Search for the cell housing the specified text and yield its [X, Y] center coordinate. 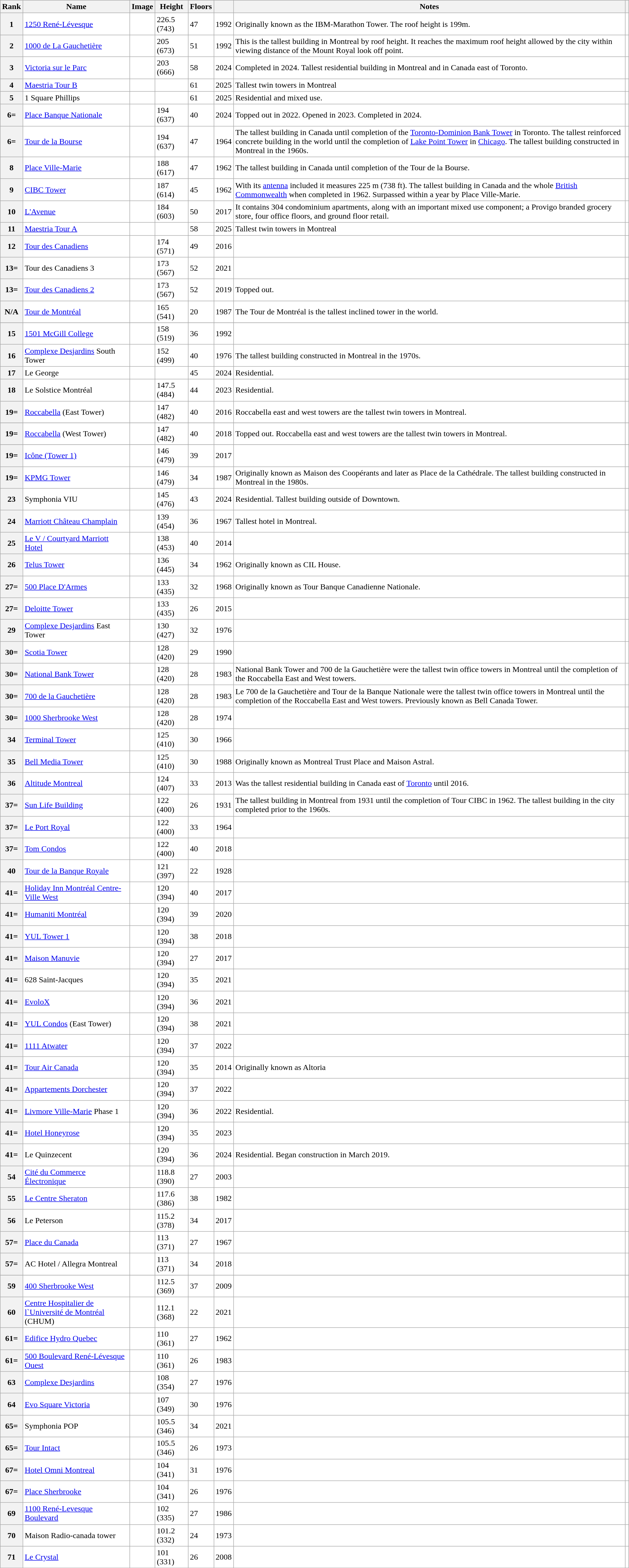
AC Hotel / Allegra Montreal [76, 1264]
15 [11, 334]
Tour des Canadiens [76, 246]
Complexe Desjardins East Tower [76, 631]
Holiday Inn Montréal Centre-Ville West [76, 893]
226.5 (743) [171, 24]
700 de la Gauchetière [76, 696]
4 [11, 85]
2015 [224, 609]
112.5 (369) [171, 1286]
Altitude Montreal [76, 783]
2008 [224, 1557]
9 [11, 189]
Name [76, 7]
National Bank Tower [76, 674]
KPMG Tower [76, 478]
Le Centre Sheraton [76, 1198]
2020 [224, 914]
Maison Radio-canada tower [76, 1535]
20 [201, 312]
1974 [224, 718]
112.1 (368) [171, 1312]
1968 [224, 586]
Le Solstice Montréal [76, 390]
69 [11, 1513]
10 [11, 212]
124 (407) [171, 783]
Complexe Desjardins South Tower [76, 355]
51 [201, 46]
Le V / Courtyard Marriott Hotel [76, 543]
Scotia Tower [76, 652]
Marriott Château Champlain [76, 521]
Place Ville-Marie [76, 168]
Tour de la Banque Royale [76, 870]
Tallest hotel in Montreal. [429, 521]
Topped out. Roccabella east and west towers are the tallest twin towers in Montreal. [429, 434]
71 [11, 1557]
107 (349) [171, 1404]
Deloitte Tower [76, 609]
136 (445) [171, 565]
101 (331) [171, 1557]
1501 McGill College [76, 334]
YUL Tower 1 [76, 936]
1931 [224, 805]
Le Port Royal [76, 827]
Place du Canada [76, 1242]
Tour de la Bourse [76, 141]
117.6 (386) [171, 1198]
The tallest building in Montreal from 1931 until the completion of Tour CIBC in 1962. The tallest building in the city completed prior to the 1960s. [429, 805]
158 (519) [171, 334]
Height [171, 7]
Roccabella (East Tower) [76, 412]
31 [201, 1470]
1988 [224, 762]
Rank [11, 7]
2013 [224, 783]
Roccabella (West Tower) [76, 434]
5 [11, 98]
43 [201, 499]
139 (454) [171, 521]
Icône (Tower 1) [76, 455]
115.2 (378) [171, 1220]
Symphonia POP [76, 1426]
205 (673) [171, 46]
N/A [11, 312]
Originally known as Montreal Trust Place and Maison Astral. [429, 762]
Bell Media Tower [76, 762]
Complexe Desjardins [76, 1382]
44 [201, 390]
Tom Condos [76, 849]
Originally known as the IBM-Marathon Tower. The roof height is 199m. [429, 24]
Floors [201, 7]
60 [11, 1312]
2009 [224, 1286]
Originally known as CIL House. [429, 565]
55 [11, 1198]
59 [11, 1286]
Was the tallest residential building in Canada east of Toronto until 2016. [429, 783]
25 [11, 543]
Completed in 2024. Tallest residential building in Montreal and in Canada east of Toronto. [429, 68]
1982 [224, 1198]
1990 [224, 652]
Residential and mixed use. [429, 98]
Originally known as Maison des Coopérants and later as Place de la Cathédrale. The tallest building constructed in Montreal in the 1980s. [429, 478]
Victoria sur le Parc [76, 68]
102 (335) [171, 1513]
Maison Manuvie [76, 958]
8 [11, 168]
2 [11, 46]
3 [11, 68]
174 (571) [171, 246]
64 [11, 1404]
152 (499) [171, 355]
Topped out in 2022. Opened in 2023. Completed in 2024. [429, 115]
500 Place D'Armes [76, 586]
63 [11, 1382]
Hotel Omni Montreal [76, 1470]
Place Banque Nationale [76, 115]
Image [142, 7]
203 (666) [171, 68]
1000 Sherbrooke West [76, 718]
2003 [224, 1177]
Originally known as Altoria [429, 1067]
1100 René-Levesque Boulevard [76, 1513]
Place Sherbrooke [76, 1492]
Maestria Tour B [76, 85]
Originally known as Tour Banque Canadienne Nationale. [429, 586]
130 (427) [171, 631]
Residential. Tallest building outside of Downtown. [429, 499]
187 (614) [171, 189]
145 (476) [171, 499]
Tour des Canadiens 2 [76, 290]
CIBC Tower [76, 189]
Le Crystal [76, 1557]
49 [201, 246]
118.8 (390) [171, 1177]
101.2 (332) [171, 1535]
Tour des Canadiens 3 [76, 268]
121 (397) [171, 870]
Maestria Tour A [76, 229]
1986 [224, 1513]
188 (617) [171, 168]
70 [11, 1535]
2019 [224, 290]
L'Avenue [76, 212]
147.5 (484) [171, 390]
11 [11, 229]
165 (541) [171, 312]
YUL Condos (East Tower) [76, 1024]
1966 [224, 740]
Sun Life Building [76, 805]
17 [11, 373]
The Tour de Montréal is the tallest inclined tower in the world. [429, 312]
Roccabella east and west towers are the tallest twin towers in Montreal. [429, 412]
138 (453) [171, 543]
23 [11, 499]
12 [11, 246]
Telus Tower [76, 565]
1 Square Phillips [76, 98]
The tallest building constructed in Montreal in the 1970s. [429, 355]
Le Quinzecent [76, 1155]
400 Sherbrooke West [76, 1286]
1250 René-Lévesque [76, 24]
Humaniti Montréal [76, 914]
Tour de Montréal [76, 312]
1000 de La Gauchetière [76, 46]
Residential. Began construction in March 2019. [429, 1155]
Terminal Tower [76, 740]
500 Boulevard René-Lévesque Ouest [76, 1361]
18 [11, 390]
50 [201, 212]
54 [11, 1177]
Le Peterson [76, 1220]
Livmore Ville-Marie Phase 1 [76, 1111]
Cité du Commerce Électronique [76, 1177]
Le George [76, 373]
Edifice Hydro Quebec [76, 1339]
Topped out. [429, 290]
56 [11, 1220]
Evo Square Victoria [76, 1404]
1928 [224, 870]
Symphonia VIU [76, 499]
EvoloX [76, 1002]
Appartements Dorchester [76, 1089]
16 [11, 355]
The tallest building in Canada until completion of the Tour de la Bourse. [429, 168]
Tour Intact [76, 1448]
184 (603) [171, 212]
108 (354) [171, 1382]
Centre Hospitalier de l`Université de Montréal (CHUM) [76, 1312]
1 [11, 24]
628 Saint-Jacques [76, 980]
Notes [429, 7]
1111 Atwater [76, 1046]
Hotel Honeyrose [76, 1133]
Tour Air Canada [76, 1067]
